Capture the cell that displays the provided text and extract its (X, Y) central coordinate. 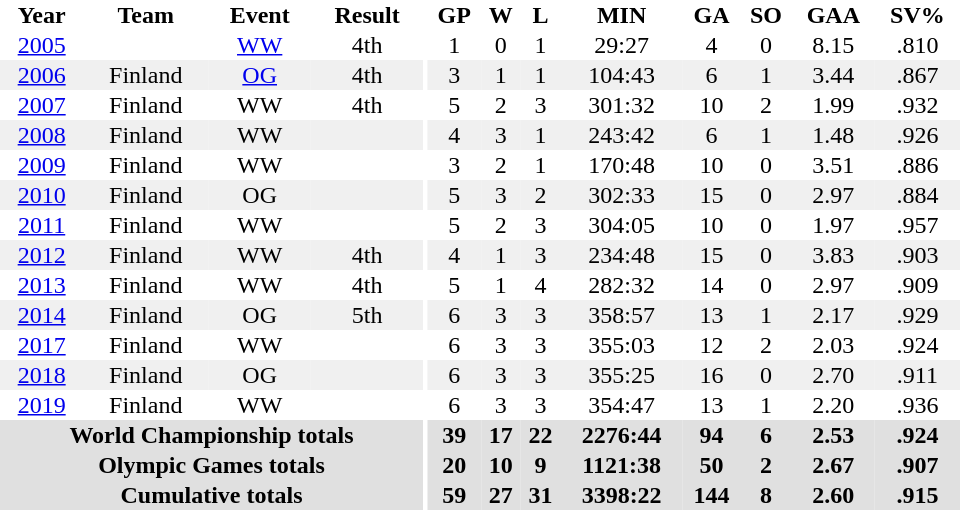
MIN (621, 15)
.915 (918, 495)
Team (146, 15)
Cumulative totals (212, 495)
2.70 (834, 375)
2.20 (834, 405)
16 (712, 375)
.911 (918, 375)
.886 (918, 165)
144 (712, 495)
.936 (918, 405)
2.53 (834, 435)
3.83 (834, 255)
31 (541, 495)
104:43 (621, 75)
Olympic Games totals (212, 465)
2019 (42, 405)
29:27 (621, 45)
282:32 (621, 285)
2.03 (834, 345)
.957 (918, 225)
358:57 (621, 315)
2012 (42, 255)
2.17 (834, 315)
.903 (918, 255)
.884 (918, 195)
355:25 (621, 375)
.909 (918, 285)
1.97 (834, 225)
20 (454, 465)
22 (541, 435)
59 (454, 495)
2011 (42, 225)
355:03 (621, 345)
3.44 (834, 75)
12 (712, 345)
5th (367, 315)
8 (766, 495)
Result (367, 15)
3.51 (834, 165)
243:42 (621, 135)
2014 (42, 315)
1121:38 (621, 465)
2008 (42, 135)
94 (712, 435)
Event (260, 15)
Year (42, 15)
.867 (918, 75)
.810 (918, 45)
2.67 (834, 465)
W (501, 15)
2.60 (834, 495)
3398:22 (621, 495)
.929 (918, 315)
2276:44 (621, 435)
2007 (42, 105)
SV% (918, 15)
17 (501, 435)
1.48 (834, 135)
.926 (918, 135)
2018 (42, 375)
2010 (42, 195)
302:33 (621, 195)
301:32 (621, 105)
.907 (918, 465)
8.15 (834, 45)
L (541, 15)
2013 (42, 285)
2009 (42, 165)
SO (766, 15)
GAA (834, 15)
50 (712, 465)
39 (454, 435)
14 (712, 285)
27 (501, 495)
170:48 (621, 165)
World Championship totals (212, 435)
2005 (42, 45)
GA (712, 15)
9 (541, 465)
234:48 (621, 255)
354:47 (621, 405)
2017 (42, 345)
2006 (42, 75)
GP (454, 15)
304:05 (621, 225)
1.99 (834, 105)
.932 (918, 105)
